Pinpoint the cell where the given text exists, returning its [X, Y] midpoint coordinate. 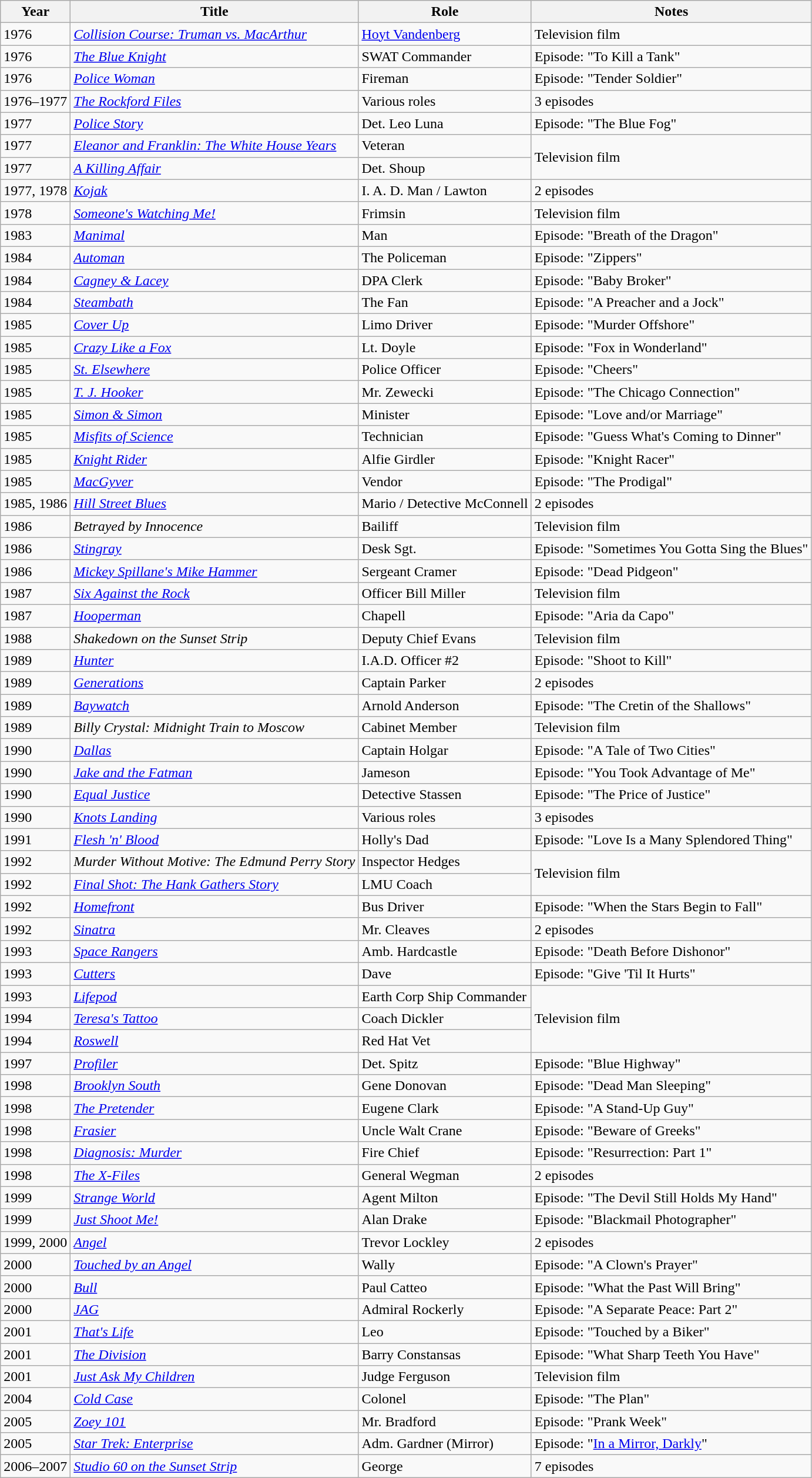
Captain Parker [445, 683]
Episode: "Death Before Dishonor" [671, 951]
Episode: "A Tale of Two Cities" [671, 750]
Lifepod [214, 997]
2004 [35, 1399]
LMU Coach [445, 884]
Earth Corp Ship Commander [445, 997]
Brooklyn South [214, 1086]
Episode: "Breath of the Dragon" [671, 235]
1985, 1986 [35, 504]
Episode: "Blue Highway" [671, 1064]
Limo Driver [445, 325]
Episode: "Tender Soldier" [671, 79]
T. J. Hooker [214, 392]
1999, 2000 [35, 1242]
Episode: "In a Mirror, Darkly" [671, 1444]
The Fan [445, 303]
Angel [214, 1242]
Episode: "The Cretin of the Shallows" [671, 705]
Mr. Bradford [445, 1422]
Paul Catteo [445, 1287]
Jameson [445, 773]
SWAT Commander [445, 56]
Alan Drake [445, 1220]
Cabinet Member [445, 728]
Lt. Doyle [445, 347]
Homefront [214, 907]
The Division [214, 1354]
Bailiff [445, 526]
Flesh 'n' Blood [214, 840]
Mickey Spillane's Mike Hammer [214, 571]
Murder Without Motive: The Edmund Perry Story [214, 862]
Fireman [445, 79]
Dallas [214, 750]
Hooperman [214, 616]
Officer Bill Miller [445, 593]
Episode: "Cheers" [671, 370]
Episode: "To Kill a Tank" [671, 56]
Fire Chief [445, 1153]
Betrayed by Innocence [214, 526]
2006–2007 [35, 1466]
Technician [445, 437]
Det. Shoup [445, 168]
Admiral Rockerly [445, 1309]
Generations [214, 683]
Frimsin [445, 213]
Episode: "The Plan" [671, 1399]
Mario / Detective McConnell [445, 504]
Kojak [214, 190]
Just Ask My Children [214, 1377]
Episode: "What the Past Will Bring" [671, 1287]
DPA Clerk [445, 280]
St. Elsewhere [214, 370]
Episode: "Knight Racer" [671, 459]
Police Story [214, 123]
Diagnosis: Murder [214, 1153]
General Wegman [445, 1175]
Sergeant Cramer [445, 571]
The Policeman [445, 258]
1978 [35, 213]
Episode: "A Stand-Up Guy" [671, 1108]
Episode: "Baby Broker" [671, 280]
Hunter [214, 661]
Det. Spitz [445, 1064]
Arnold Anderson [445, 705]
Desk Sgt. [445, 549]
Roswell [214, 1041]
The Blue Knight [214, 56]
Steambath [214, 303]
Eugene Clark [445, 1108]
Minister [445, 414]
Eleanor and Franklin: The White House Years [214, 146]
Episode: "Dead Man Sleeping" [671, 1086]
Sinatra [214, 929]
The Pretender [214, 1108]
I. A. D. Man / Lawton [445, 190]
MacGyver [214, 481]
Adm. Gardner (Mirror) [445, 1444]
Amb. Hardcastle [445, 951]
7 episodes [671, 1466]
Notes [671, 12]
Chapell [445, 616]
Strange World [214, 1198]
Judge Ferguson [445, 1377]
Det. Leo Luna [445, 123]
Cover Up [214, 325]
Year [35, 12]
Episode: "Guess What's Coming to Dinner" [671, 437]
Episode: "Prank Week" [671, 1422]
Coach Dickler [445, 1019]
Hill Street Blues [214, 504]
Title [214, 12]
Zoey 101 [214, 1422]
Role [445, 12]
Deputy Chief Evans [445, 638]
Cutters [214, 974]
1976–1977 [35, 101]
Episode: "Sometimes You Gotta Sing the Blues" [671, 549]
Trevor Lockley [445, 1242]
A Killing Affair [214, 168]
Frasier [214, 1131]
Stingray [214, 549]
Episode: "The Devil Still Holds My Hand" [671, 1198]
That's Life [214, 1332]
Episode: "Give 'Til It Hurts" [671, 974]
1991 [35, 840]
Simon & Simon [214, 414]
Six Against the Rock [214, 593]
The X-Files [214, 1175]
Space Rangers [214, 951]
Episode: "The Chicago Connection" [671, 392]
Episode: "Beware of Greeks" [671, 1131]
Inspector Hedges [445, 862]
Veteran [445, 146]
1977, 1978 [35, 190]
Alfie Girdler [445, 459]
Equal Justice [214, 795]
Police Officer [445, 370]
Mr. Cleaves [445, 929]
Leo [445, 1332]
Knight Rider [214, 459]
Hoyt Vandenberg [445, 34]
Episode: "Dead Pidgeon" [671, 571]
Detective Stassen [445, 795]
I.A.D. Officer #2 [445, 661]
Episode: "Fox in Wonderland" [671, 347]
Studio 60 on the Sunset Strip [214, 1466]
Manimal [214, 235]
Episode: "What Sharp Teeth You Have" [671, 1354]
Man [445, 235]
Misfits of Science [214, 437]
Episode: "Zippers" [671, 258]
Holly's Dad [445, 840]
Bus Driver [445, 907]
Someone's Watching Me! [214, 213]
Vendor [445, 481]
Agent Milton [445, 1198]
Star Trek: Enterprise [214, 1444]
1997 [35, 1064]
Uncle Walt Crane [445, 1131]
Episode: "Resurrection: Part 1" [671, 1153]
Episode: "Love Is a Many Splendored Thing" [671, 840]
Red Hat Vet [445, 1041]
George [445, 1466]
1983 [35, 235]
Episode: "Love and/or Marriage" [671, 414]
Jake and the Fatman [214, 773]
Episode: "You Took Advantage of Me" [671, 773]
Episode: "A Clown's Prayer" [671, 1265]
Knots Landing [214, 817]
Episode: "Touched by a Biker" [671, 1332]
Touched by an Angel [214, 1265]
Episode: "Aria da Capo" [671, 616]
Episode: "The Blue Fog" [671, 123]
Baywatch [214, 705]
Episode: "A Preacher and a Jock" [671, 303]
Colonel [445, 1399]
Final Shot: The Hank Gathers Story [214, 884]
Bull [214, 1287]
Episode: "The Price of Justice" [671, 795]
JAG [214, 1309]
Cold Case [214, 1399]
Billy Crystal: Midnight Train to Moscow [214, 728]
Episode: "Blackmail Photographer" [671, 1220]
Episode: "The Prodigal" [671, 481]
Just Shoot Me! [214, 1220]
Police Woman [214, 79]
Captain Holgar [445, 750]
Automan [214, 258]
Cagney & Lacey [214, 280]
Dave [445, 974]
Gene Donovan [445, 1086]
Collision Course: Truman vs. MacArthur [214, 34]
Episode: "Shoot to Kill" [671, 661]
Shakedown on the Sunset Strip [214, 638]
Mr. Zewecki [445, 392]
Profiler [214, 1064]
Barry Constansas [445, 1354]
Crazy Like a Fox [214, 347]
Episode: "When the Stars Begin to Fall" [671, 907]
The Rockford Files [214, 101]
Teresa's Tattoo [214, 1019]
Episode: "A Separate Peace: Part 2" [671, 1309]
Episode: "Murder Offshore" [671, 325]
1988 [35, 638]
Wally [445, 1265]
